Extract the (x, y) coordinate from the center of the cell holding the provided text.  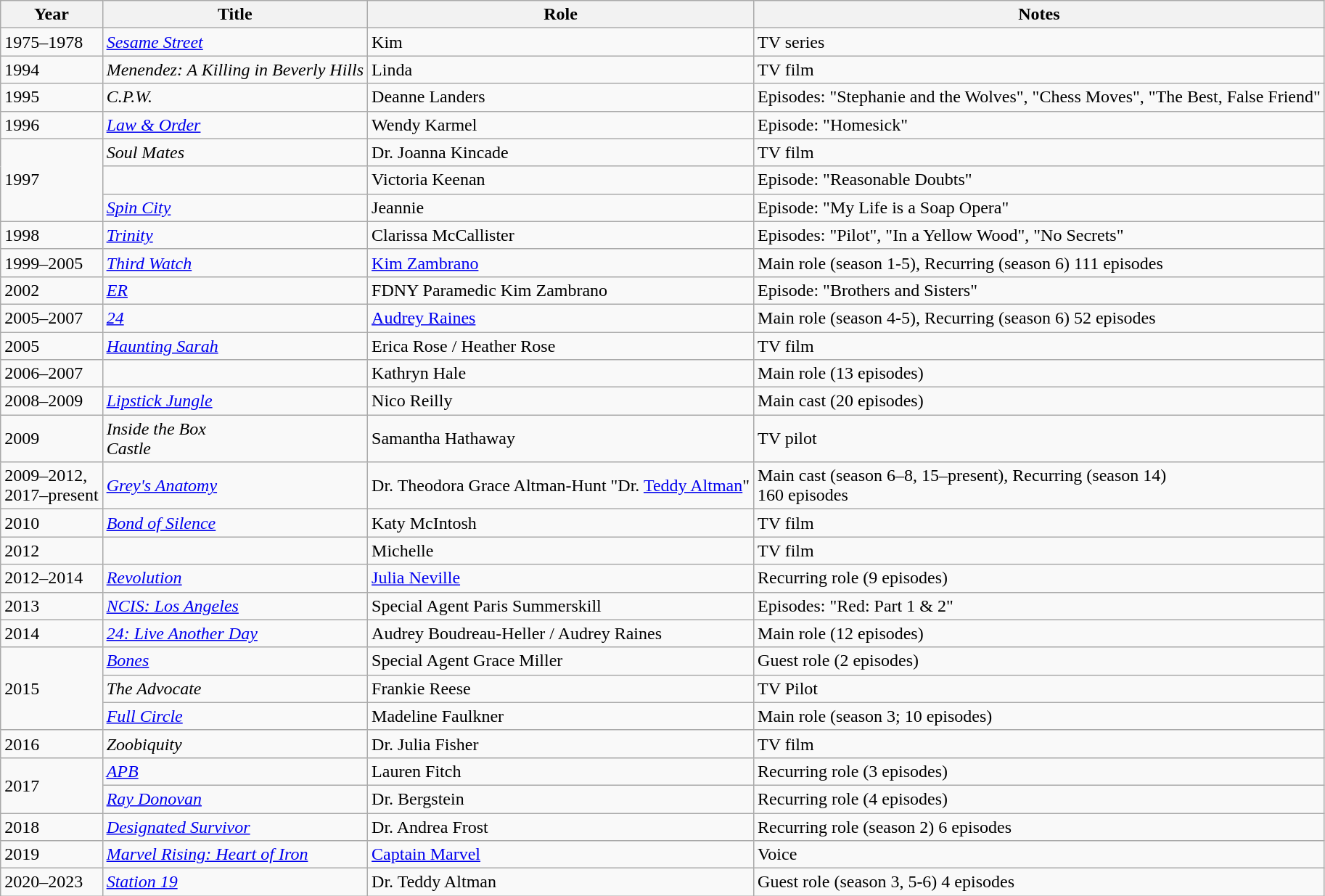
Soul Mates (235, 152)
Grey's Anatomy (235, 486)
2006–2007 (52, 374)
24 (235, 318)
2012–2014 (52, 578)
24: Live Another Day (235, 633)
Zoobiquity (235, 744)
1994 (52, 70)
Episode: "Reasonable Doubts" (1039, 180)
2002 (52, 290)
2009 (52, 438)
Dr. Bergstein (561, 799)
2017 (52, 785)
Episode: "Brothers and Sisters" (1039, 290)
Samantha Hathaway (561, 438)
Bond of Silence (235, 523)
NCIS: Los Angeles (235, 606)
Station 19 (235, 882)
Special Agent Paris Summerskill (561, 606)
Recurring role (9 episodes) (1039, 578)
C.P.W. (235, 97)
Guest role (season 3, 5-6) 4 episodes (1039, 882)
2005–2007 (52, 318)
Recurring role (4 episodes) (1039, 799)
Role (561, 15)
1997 (52, 180)
Special Agent Grace Miller (561, 661)
Year (52, 15)
Linda (561, 70)
Inside the BoxCastle (235, 438)
The Advocate (235, 689)
Episodes: "Red: Part 1 & 2" (1039, 606)
1999–2005 (52, 263)
1995 (52, 97)
Captain Marvel (561, 855)
Julia Neville (561, 578)
Lipstick Jungle (235, 401)
2005 (52, 346)
Menendez: A Killing in Beverly Hills (235, 70)
Third Watch (235, 263)
Revolution (235, 578)
APB (235, 771)
Episode: "My Life is a Soap Opera" (1039, 207)
Ray Donovan (235, 799)
Episodes: "Pilot", "In a Yellow Wood", "No Secrets" (1039, 235)
2016 (52, 744)
2009–2012, 2017–present (52, 486)
Dr. Teddy Altman (561, 882)
Main role (13 episodes) (1039, 374)
2020–2023 (52, 882)
2010 (52, 523)
2013 (52, 606)
Kim Zambrano (561, 263)
Clarissa McCallister (561, 235)
Sesame Street (235, 42)
Jeannie (561, 207)
2012 (52, 551)
Audrey Boudreau-Heller / Audrey Raines (561, 633)
Victoria Keenan (561, 180)
Recurring role (season 2) 6 episodes (1039, 826)
Recurring role (3 episodes) (1039, 771)
Main role (season 4-5), Recurring (season 6) 52 episodes (1039, 318)
Marvel Rising: Heart of Iron (235, 855)
Full Circle (235, 716)
Dr. Andrea Frost (561, 826)
2008–2009 (52, 401)
Guest role (2 episodes) (1039, 661)
Lauren Fitch (561, 771)
FDNY Paramedic Kim Zambrano (561, 290)
Spin City (235, 207)
Voice (1039, 855)
Deanne Landers (561, 97)
Dr. Theodora Grace Altman-Hunt "Dr. Teddy Altman" (561, 486)
2015 (52, 689)
Notes (1039, 15)
Dr. Julia Fisher (561, 744)
2019 (52, 855)
Nico Reilly (561, 401)
1998 (52, 235)
Main role (12 episodes) (1039, 633)
Episode: "Homesick" (1039, 125)
Wendy Karmel (561, 125)
TV Pilot (1039, 689)
Dr. Joanna Kincade (561, 152)
TV pilot (1039, 438)
1996 (52, 125)
Haunting Sarah (235, 346)
Law & Order (235, 125)
TV series (1039, 42)
Main role (season 1-5), Recurring (season 6) 111 episodes (1039, 263)
Audrey Raines (561, 318)
Main role (season 3; 10 episodes) (1039, 716)
Main cast (20 episodes) (1039, 401)
Bones (235, 661)
Kathryn Hale (561, 374)
Madeline Faulkner (561, 716)
Title (235, 15)
Episodes: "Stephanie and the Wolves", "Chess Moves", "The Best, False Friend" (1039, 97)
Designated Survivor (235, 826)
Erica Rose / Heather Rose (561, 346)
Katy McIntosh (561, 523)
Frankie Reese (561, 689)
Main cast (season 6–8, 15–present), Recurring (season 14)160 episodes (1039, 486)
Michelle (561, 551)
2018 (52, 826)
Kim (561, 42)
1975–1978 (52, 42)
Trinity (235, 235)
2014 (52, 633)
ER (235, 290)
